Scan for the cell matching the given text and deliver its [X, Y] coordinate at center. 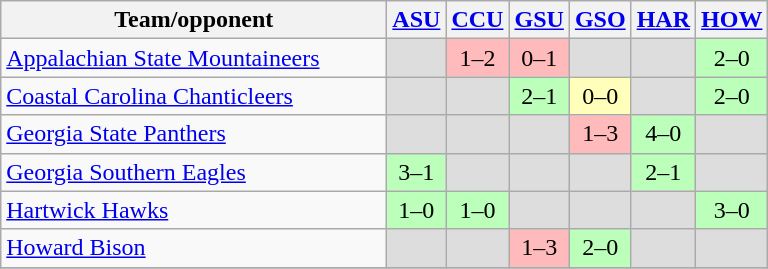
Hartwick Hawks [194, 210]
3–1 [416, 172]
Coastal Carolina Chanticleers [194, 96]
ASU [416, 20]
Appalachian State Mountaineers [194, 58]
0–1 [539, 58]
CCU [478, 20]
0–0 [600, 96]
HAR [663, 20]
Georgia Southern Eagles [194, 172]
3–0 [732, 210]
GSO [600, 20]
4–0 [663, 134]
Georgia State Panthers [194, 134]
HOW [732, 20]
Howard Bison [194, 248]
Team/opponent [194, 20]
GSU [539, 20]
1–2 [478, 58]
